Search for the cell housing the specified text and yield its (x, y) center coordinate. 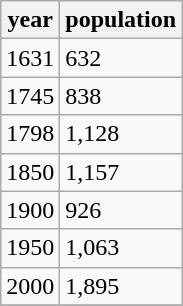
838 (121, 96)
1631 (30, 58)
year (30, 20)
1745 (30, 96)
population (121, 20)
1,157 (121, 172)
1,063 (121, 248)
2000 (30, 286)
1,895 (121, 286)
1850 (30, 172)
632 (121, 58)
1950 (30, 248)
1,128 (121, 134)
926 (121, 210)
1798 (30, 134)
1900 (30, 210)
